Return the [x, y] coordinate for the center point of the cell that contains the specified text.  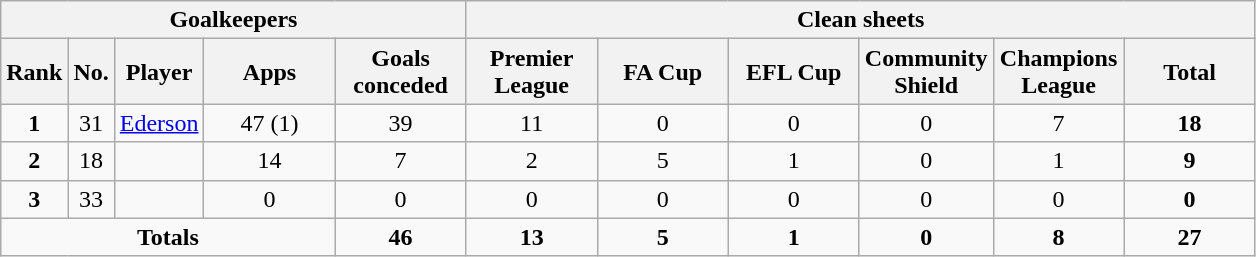
27 [1190, 237]
Clean sheets [860, 20]
Rank [34, 72]
EFL Cup [794, 72]
11 [532, 123]
14 [270, 161]
8 [1058, 237]
Premier League [532, 72]
3 [34, 199]
33 [91, 199]
FA Cup [662, 72]
Community Shield [926, 72]
46 [400, 237]
9 [1190, 161]
Totals [168, 237]
Goals conceded [400, 72]
Total [1190, 72]
Ederson [159, 123]
Goalkeepers [234, 20]
Apps [270, 72]
31 [91, 123]
47 (1) [270, 123]
No. [91, 72]
Champions League [1058, 72]
13 [532, 237]
39 [400, 123]
Player [159, 72]
